Find where the given text appears and provide that cell's center as (x, y) coordinate. 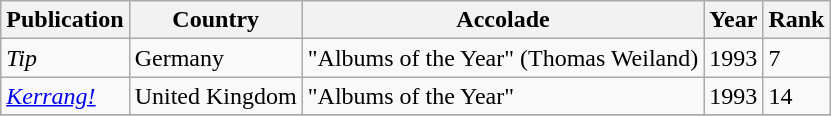
Publication (65, 20)
"Albums of the Year" (Thomas Weiland) (503, 58)
United Kingdom (216, 96)
14 (796, 96)
Germany (216, 58)
7 (796, 58)
"Albums of the Year" (503, 96)
Country (216, 20)
Rank (796, 20)
Year (734, 20)
Tip (65, 58)
Accolade (503, 20)
Kerrang! (65, 96)
